For the text-containing cell, return its midpoint in (X, Y) coordinate format. 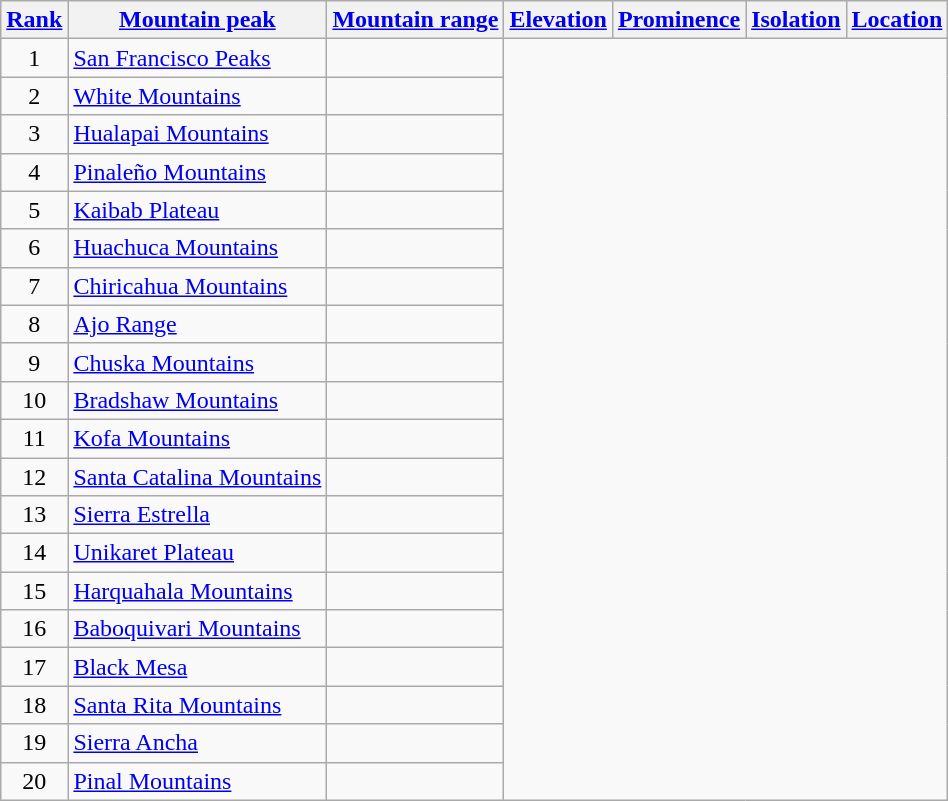
San Francisco Peaks (198, 58)
Black Mesa (198, 667)
8 (34, 324)
6 (34, 248)
Sierra Ancha (198, 743)
Ajo Range (198, 324)
13 (34, 515)
19 (34, 743)
Unikaret Plateau (198, 553)
Santa Catalina Mountains (198, 477)
16 (34, 629)
10 (34, 400)
Kofa Mountains (198, 438)
Baboquivari Mountains (198, 629)
Chuska Mountains (198, 362)
Bradshaw Mountains (198, 400)
20 (34, 781)
Location (897, 20)
3 (34, 134)
Pinaleño Mountains (198, 172)
White Mountains (198, 96)
11 (34, 438)
Kaibab Plateau (198, 210)
Elevation (558, 20)
Hualapai Mountains (198, 134)
Rank (34, 20)
18 (34, 705)
7 (34, 286)
Santa Rita Mountains (198, 705)
Mountain peak (198, 20)
12 (34, 477)
14 (34, 553)
4 (34, 172)
2 (34, 96)
Isolation (796, 20)
Prominence (678, 20)
15 (34, 591)
Sierra Estrella (198, 515)
9 (34, 362)
Chiricahua Mountains (198, 286)
Huachuca Mountains (198, 248)
Pinal Mountains (198, 781)
Harquahala Mountains (198, 591)
1 (34, 58)
17 (34, 667)
Mountain range (416, 20)
5 (34, 210)
